Scan for the cell matching the given text and deliver its [X, Y] coordinate at center. 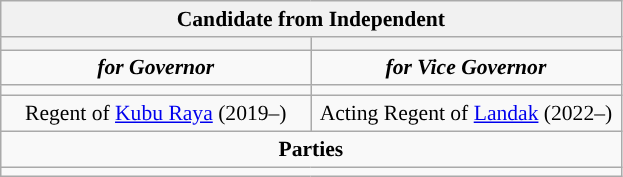
Regent of Kubu Raya (2019–) [156, 114]
for Governor [156, 68]
Parties [311, 149]
for Vice Governor [466, 68]
Candidate from Independent [311, 19]
Acting Regent of Landak (2022–) [466, 114]
